Identify which cell holds the provided text, then report its [x, y] central coordinate. 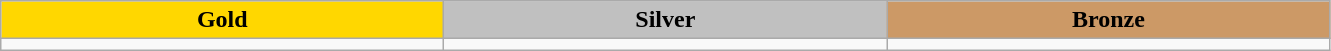
Gold [222, 20]
Silver [666, 20]
Bronze [1108, 20]
